Return the [X, Y] coordinate for the center point of the cell that contains the specified text.  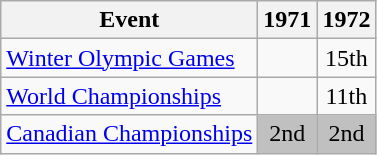
11th [346, 96]
World Championships [130, 96]
Canadian Championships [130, 134]
15th [346, 58]
Event [130, 20]
1972 [346, 20]
1971 [288, 20]
Winter Olympic Games [130, 58]
